From the cell containing the given text, extract its center point as (x, y) coordinate. 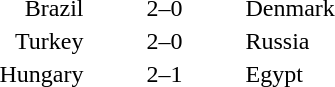
2–0 (164, 41)
